Capture the cell that displays the provided text and extract its (X, Y) central coordinate. 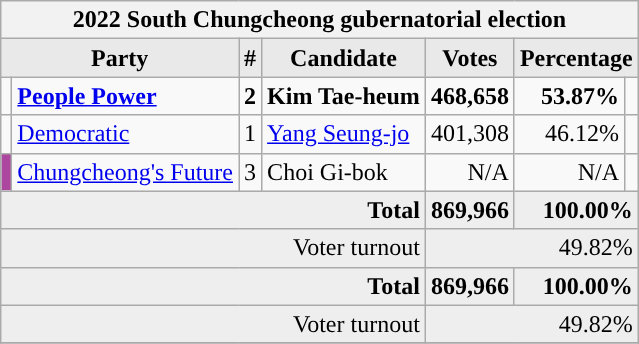
Democratic (126, 134)
Party (120, 58)
2022 South Chungcheong gubernatorial election (320, 20)
Chungcheong's Future (126, 172)
Yang Seung-jo (344, 134)
Percentage (576, 58)
468,658 (470, 96)
Choi Gi-bok (344, 172)
People Power (126, 96)
401,308 (470, 134)
Candidate (344, 58)
46.12% (569, 134)
# (250, 58)
2 (250, 96)
Kim Tae-heum (344, 96)
Votes (470, 58)
3 (250, 172)
1 (250, 134)
53.87% (569, 96)
